Pinpoint the cell where the given text exists, returning its (X, Y) midpoint coordinate. 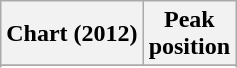
Peakposition (189, 34)
Chart (2012) (72, 34)
